Detect which cell encompasses the target text, then output its [x, y] center coordinate. 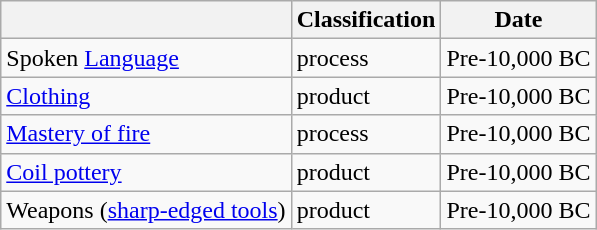
Spoken Language [146, 58]
Coil pottery [146, 172]
Date [518, 20]
Clothing [146, 96]
Mastery of fire [146, 134]
Weapons (sharp-edged tools) [146, 210]
Classification [366, 20]
